Find where the given text appears and provide that cell's center as (x, y) coordinate. 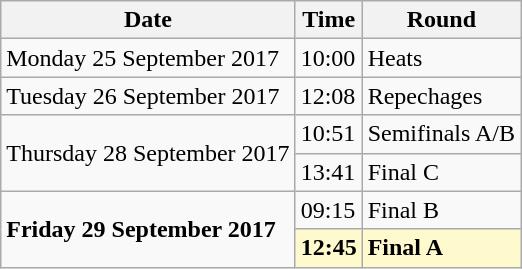
13:41 (328, 172)
Date (148, 20)
Final B (441, 210)
Repechages (441, 96)
09:15 (328, 210)
10:51 (328, 134)
Tuesday 26 September 2017 (148, 96)
12:45 (328, 248)
Time (328, 20)
10:00 (328, 58)
Friday 29 September 2017 (148, 229)
Semifinals A/B (441, 134)
Heats (441, 58)
12:08 (328, 96)
Final C (441, 172)
Final A (441, 248)
Thursday 28 September 2017 (148, 153)
Monday 25 September 2017 (148, 58)
Round (441, 20)
